Identify which cell holds the provided text, then report its [x, y] central coordinate. 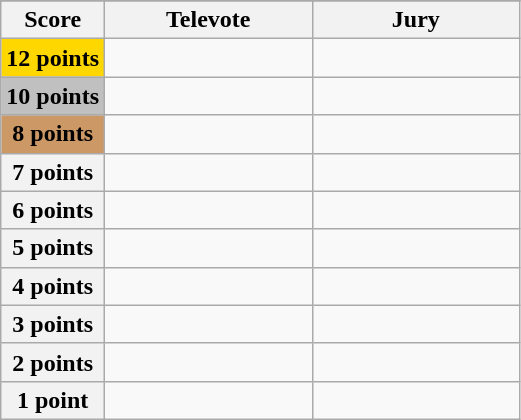
5 points [53, 248]
10 points [53, 96]
6 points [53, 210]
Televote [209, 20]
Jury [416, 20]
7 points [53, 172]
1 point [53, 400]
2 points [53, 362]
12 points [53, 58]
4 points [53, 286]
Score [53, 20]
3 points [53, 324]
8 points [53, 134]
